Detect which cell encompasses the target text, then output its (x, y) center coordinate. 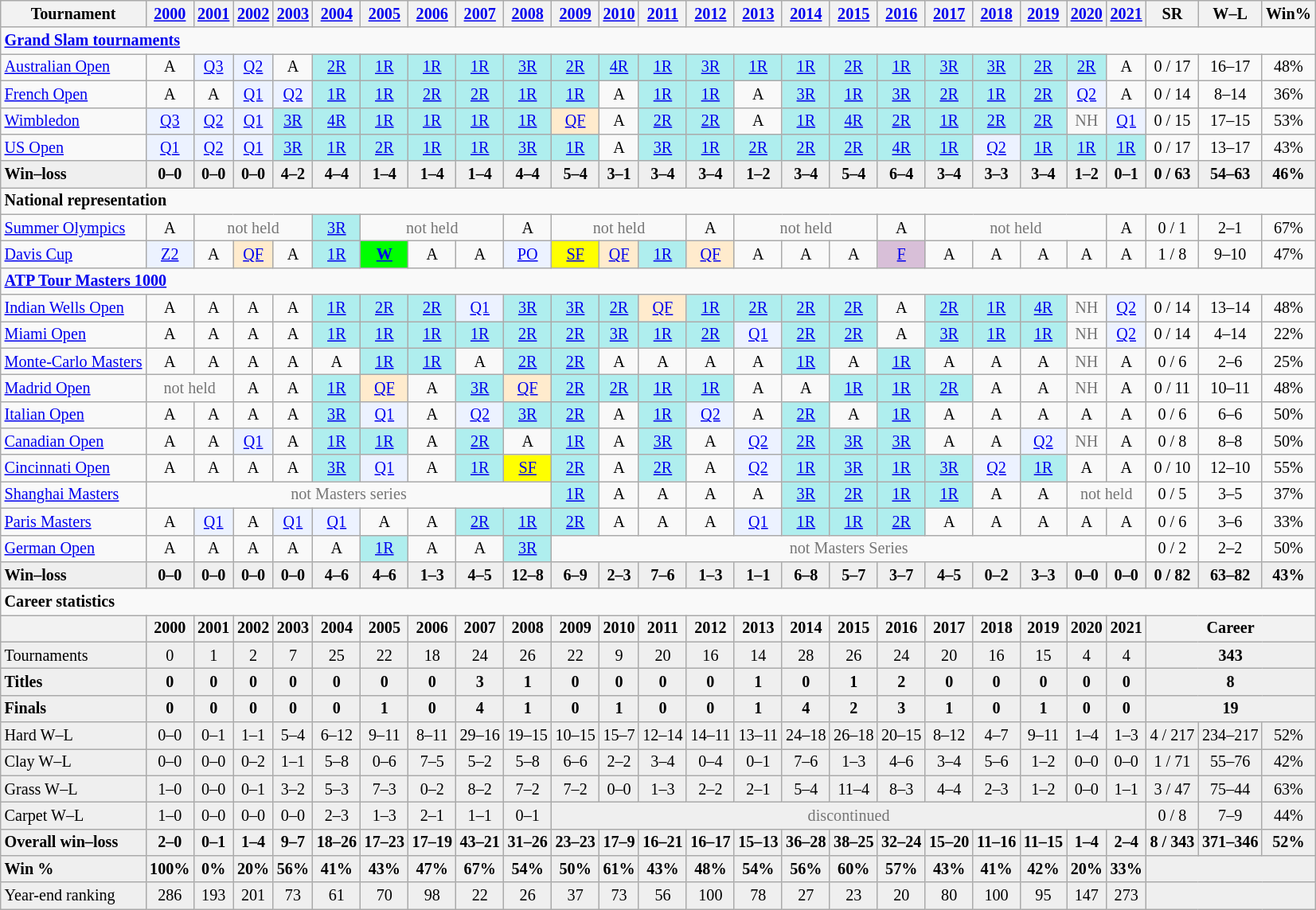
Paris Masters (73, 522)
0 / 82 (1173, 576)
8 (1231, 682)
14 (758, 656)
15–13 (758, 843)
15–20 (949, 843)
2–6 (1230, 362)
19–15 (528, 736)
0 / 15 (1173, 121)
26–18 (853, 736)
31–26 (528, 843)
12–10 (1230, 469)
63–82 (1230, 576)
29–16 (480, 736)
Australian Open (73, 68)
32–24 (901, 843)
61 (337, 896)
13–17 (1230, 148)
3 / 47 (1173, 789)
2–0 (170, 843)
8–2 (480, 789)
3–6 (1230, 522)
PO (528, 255)
Shanghai Masters (73, 495)
Canadian Open (73, 442)
44% (1288, 816)
Tournament (73, 14)
Year-end ranking (73, 896)
0 / 11 (1173, 389)
25% (1288, 362)
8–11 (432, 736)
4–7 (997, 736)
75–44 (1230, 789)
8–14 (1230, 95)
15–7 (619, 736)
W–L (1230, 14)
343 (1231, 656)
70 (385, 896)
US Open (73, 148)
4–14 (1230, 335)
10–15 (576, 736)
95 (1043, 896)
36% (1288, 95)
6–12 (337, 736)
46% (1288, 175)
4 / 217 (1173, 736)
53% (1288, 121)
12–8 (528, 576)
5–2 (480, 763)
13–14 (1230, 308)
Grass W–L (73, 789)
0–6 (385, 763)
55–76 (1230, 763)
80 (949, 896)
German Open (73, 549)
17–19 (432, 843)
Tournaments (73, 656)
6–8 (806, 576)
11–4 (853, 789)
3–5 (1230, 495)
0–4 (710, 763)
60% (853, 869)
23 (853, 896)
3–2 (293, 789)
25 (337, 656)
5–3 (337, 789)
Grand Slam tournaments (658, 41)
63% (1288, 789)
not Masters Series (849, 549)
2–4 (1127, 843)
55% (1288, 469)
98 (432, 896)
Davis Cup (73, 255)
0 / 63 (1173, 175)
3–1 (619, 175)
8–3 (901, 789)
discontinued (849, 816)
Cincinnati Open (73, 469)
Madrid Open (73, 389)
5–6 (997, 763)
5–7 (853, 576)
6–9 (576, 576)
French Open (73, 95)
37% (1288, 495)
0% (213, 869)
17–23 (385, 843)
Overall win–loss (73, 843)
9 (619, 656)
7–5 (432, 763)
Finals (73, 709)
36–28 (806, 843)
Z2 (170, 255)
Career (1231, 629)
19 (1231, 709)
43–21 (480, 843)
9–7 (293, 843)
Wimbledon (73, 121)
18 (432, 656)
28 (806, 656)
7–3 (385, 789)
12–14 (662, 736)
Win % (73, 869)
15 (1043, 656)
Win% (1288, 14)
147 (1087, 896)
100% (170, 869)
17–9 (619, 843)
Carpet W–L (73, 816)
234–217 (1230, 736)
17–15 (1230, 121)
Italian Open (73, 416)
0 / 1 (1173, 228)
57% (901, 869)
Miami Open (73, 335)
61% (619, 869)
286 (170, 896)
201 (253, 896)
8–8 (1230, 442)
37 (576, 896)
0 / 5 (1173, 495)
1 / 71 (1173, 763)
20–15 (901, 736)
Monte-Carlo Masters (73, 362)
0 / 10 (1173, 469)
13–11 (758, 736)
11–15 (1043, 843)
SR (1173, 14)
10–11 (1230, 389)
11–16 (997, 843)
8–12 (949, 736)
4–2 (293, 175)
193 (213, 896)
National representation (658, 201)
6–4 (901, 175)
Hard W–L (73, 736)
273 (1127, 896)
W (385, 255)
7–9 (1230, 816)
Summer Olympics (73, 228)
38–25 (853, 843)
371–346 (1230, 843)
23–23 (576, 843)
Indian Wells Open (73, 308)
0 / 2 (1173, 549)
54–63 (1230, 175)
Clay W–L (73, 763)
F (901, 255)
9–10 (1230, 255)
not Masters series (349, 495)
8 / 343 (1173, 843)
56 (662, 896)
27 (806, 896)
22% (1288, 335)
14–11 (710, 736)
16–21 (662, 843)
3–7 (901, 576)
Career statistics (658, 603)
24–18 (806, 736)
ATP Tour Masters 1000 (658, 282)
Titles (73, 682)
7 (293, 656)
18–26 (337, 843)
1 / 8 (1173, 255)
78 (758, 896)
